Search for the cell housing the specified text and yield its (x, y) center coordinate. 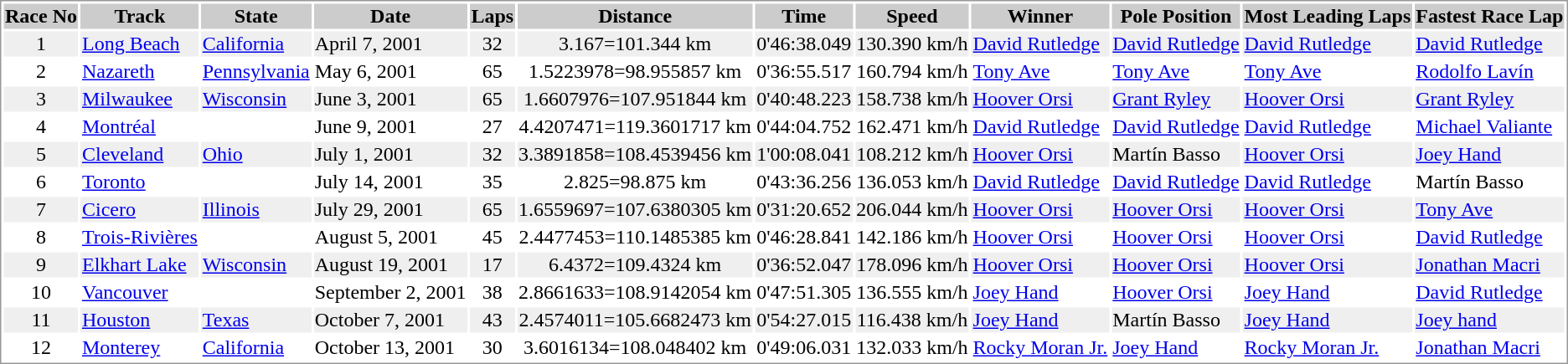
Texas (256, 320)
0'49:06.031 (804, 347)
30 (493, 347)
Fastest Race Lap (1489, 16)
Monterey (139, 347)
6.4372=109.4324 km (635, 265)
Date (390, 16)
June 3, 2001 (390, 100)
178.096 km/h (912, 265)
October 7, 2001 (390, 320)
Ohio (256, 155)
May 6, 2001 (390, 71)
Michael Valiante (1489, 126)
Milwaukee (139, 100)
Cicero (139, 210)
2.8661633=108.9142054 km (635, 292)
Rodolfo Lavín (1489, 71)
0'36:55.517 (804, 71)
6 (40, 182)
136.555 km/h (912, 292)
July 1, 2001 (390, 155)
Joey hand (1489, 320)
Time (804, 16)
142.186 km/h (912, 237)
0'43:36.256 (804, 182)
Pennsylvania (256, 71)
0'31:20.652 (804, 210)
1'00:08.041 (804, 155)
Laps (493, 16)
43 (493, 320)
September 2, 2001 (390, 292)
Nazareth (139, 71)
130.390 km/h (912, 44)
Winner (1040, 16)
17 (493, 265)
State (256, 16)
Most Leading Laps (1328, 16)
35 (493, 182)
Race No (40, 16)
1.5223978=98.955857 km (635, 71)
116.438 km/h (912, 320)
3.6016134=108.048402 km (635, 347)
July 29, 2001 (390, 210)
0'44:04.752 (804, 126)
10 (40, 292)
158.738 km/h (912, 100)
Vancouver (139, 292)
1 (40, 44)
1.6607976=107.951844 km (635, 100)
Cleveland (139, 155)
Toronto (139, 182)
Trois-Rivières (139, 237)
45 (493, 237)
7 (40, 210)
12 (40, 347)
Pole Position (1176, 16)
2.4477453=110.1485385 km (635, 237)
Houston (139, 320)
July 14, 2001 (390, 182)
5 (40, 155)
9 (40, 265)
2 (40, 71)
Illinois (256, 210)
0'46:38.049 (804, 44)
4.4207471=119.3601717 km (635, 126)
0'46:28.841 (804, 237)
Montréal (139, 126)
8 (40, 237)
3 (40, 100)
April 7, 2001 (390, 44)
Long Beach (139, 44)
October 13, 2001 (390, 347)
206.044 km/h (912, 210)
132.033 km/h (912, 347)
Distance (635, 16)
August 19, 2001 (390, 265)
0'40:48.223 (804, 100)
3.3891858=108.4539456 km (635, 155)
11 (40, 320)
0'54:27.015 (804, 320)
3.167=101.344 km (635, 44)
Elkhart Lake (139, 265)
Track (139, 16)
108.212 km/h (912, 155)
2.4574011=105.6682473 km (635, 320)
August 5, 2001 (390, 237)
Speed (912, 16)
0'47:51.305 (804, 292)
27 (493, 126)
136.053 km/h (912, 182)
0'36:52.047 (804, 265)
38 (493, 292)
160.794 km/h (912, 71)
June 9, 2001 (390, 126)
1.6559697=107.6380305 km (635, 210)
4 (40, 126)
2.825=98.875 km (635, 182)
162.471 km/h (912, 126)
